From the cell containing the given text, extract its center point as [x, y] coordinate. 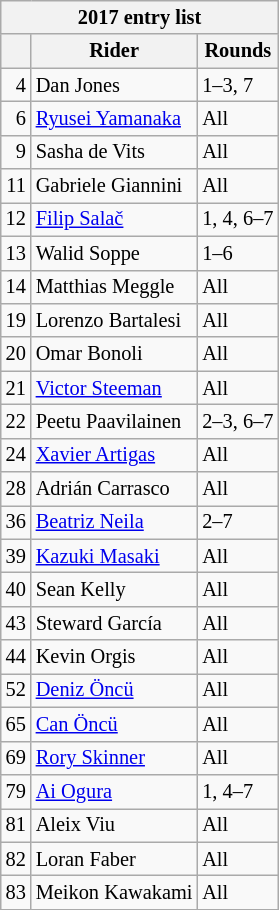
Filip Salač [114, 219]
81 [16, 825]
19 [16, 320]
1, 4, 6–7 [238, 219]
Rory Skinner [114, 758]
9 [16, 152]
21 [16, 388]
36 [16, 522]
Rider [114, 51]
2–7 [238, 522]
13 [16, 253]
Ai Ogura [114, 791]
Steward García [114, 623]
14 [16, 287]
Sasha de Vits [114, 152]
Deniz Öncü [114, 690]
2017 entry list [140, 17]
Kazuki Masaki [114, 556]
Meikon Kawakami [114, 892]
22 [16, 421]
43 [16, 623]
Matthias Meggle [114, 287]
4 [16, 85]
Peetu Paavilainen [114, 421]
Lorenzo Bartalesi [114, 320]
Beatriz Neila [114, 522]
28 [16, 489]
69 [16, 758]
Can Öncü [114, 724]
20 [16, 354]
40 [16, 589]
24 [16, 455]
Loran Faber [114, 859]
6 [16, 118]
Rounds [238, 51]
1–6 [238, 253]
52 [16, 690]
1–3, 7 [238, 85]
Sean Kelly [114, 589]
83 [16, 892]
Ryusei Yamanaka [114, 118]
65 [16, 724]
Aleix Viu [114, 825]
Kevin Orgis [114, 657]
1, 4–7 [238, 791]
11 [16, 186]
79 [16, 791]
Victor Steeman [114, 388]
Walid Soppe [114, 253]
Xavier Artigas [114, 455]
39 [16, 556]
44 [16, 657]
Gabriele Giannini [114, 186]
Omar Bonoli [114, 354]
2–3, 6–7 [238, 421]
82 [16, 859]
Dan Jones [114, 85]
Adrián Carrasco [114, 489]
12 [16, 219]
